Return the (x, y) coordinate for the center point of the cell that contains the specified text.  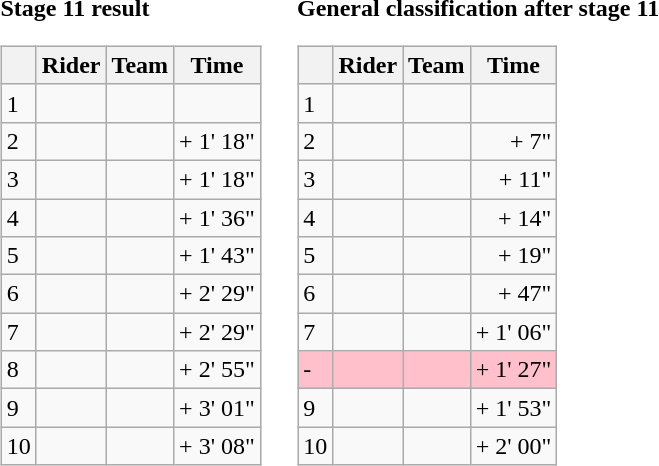
+ 19" (514, 256)
+ 1' 43" (218, 256)
+ 2' 55" (218, 370)
+ 1' 06" (514, 332)
+ 2' 00" (514, 446)
+ 11" (514, 179)
+ 3' 01" (218, 408)
+ 3' 08" (218, 446)
+ 1' 36" (218, 217)
8 (18, 370)
+ 47" (514, 294)
+ 1' 27" (514, 370)
+ 7" (514, 141)
+ 1' 53" (514, 408)
- (316, 370)
+ 14" (514, 217)
